Capture the cell that displays the provided text and extract its (x, y) central coordinate. 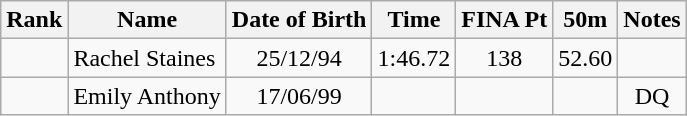
DQ (652, 96)
17/06/99 (299, 96)
Date of Birth (299, 20)
138 (504, 58)
52.60 (586, 58)
Notes (652, 20)
FINA Pt (504, 20)
Rachel Staines (147, 58)
50m (586, 20)
Emily Anthony (147, 96)
1:46.72 (414, 58)
Name (147, 20)
25/12/94 (299, 58)
Rank (34, 20)
Time (414, 20)
